Determine the (X, Y) coordinate at the center of the cell enclosing the given text.  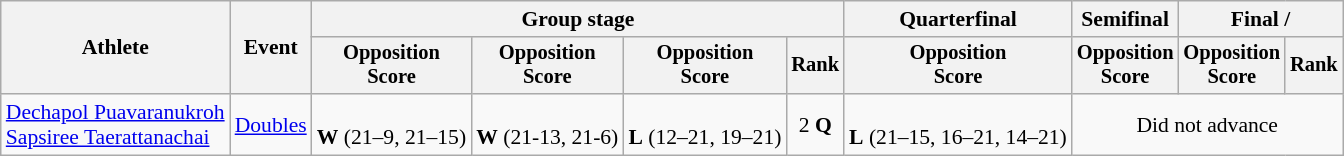
W (21-13, 21-6) (547, 124)
Event (271, 48)
Dechapol PuavaranukrohSapsiree Taerattanachai (116, 124)
Group stage (578, 19)
Semifinal (1126, 19)
Final / (1260, 19)
W (21–9, 21–15) (392, 124)
2 Q (815, 124)
L (21–15, 16–21, 14–21) (958, 124)
Did not advance (1208, 124)
Quarterfinal (958, 19)
Doubles (271, 124)
L (12–21, 19–21) (704, 124)
Athlete (116, 48)
